Find where the given text appears and provide that cell's center as [x, y] coordinate. 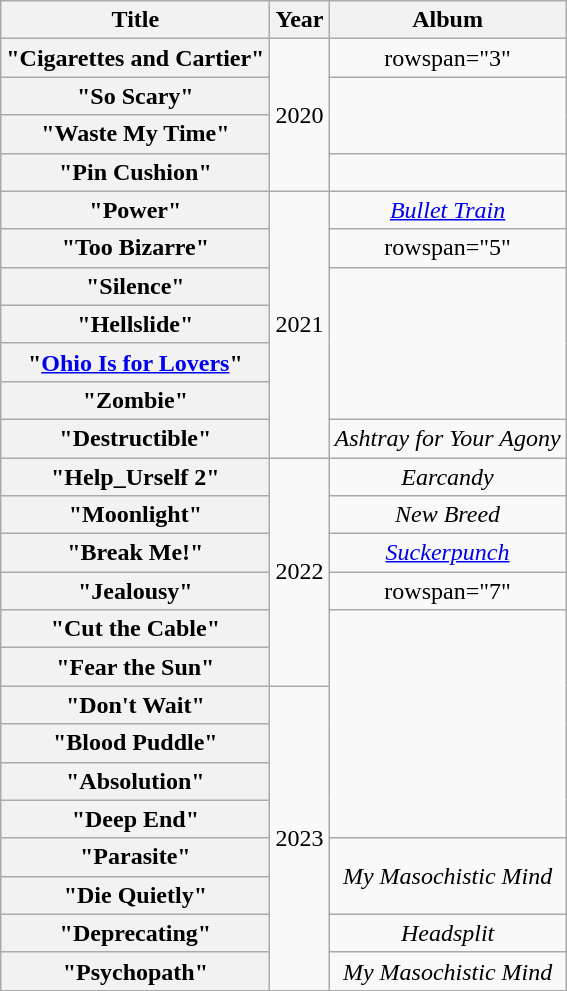
New Breed [448, 515]
"Too Bizarre" [136, 248]
Earcandy [448, 477]
Album [448, 20]
"Absolution" [136, 781]
rowspan="7" [448, 591]
"Power" [136, 210]
rowspan="5" [448, 248]
"Don't Wait" [136, 705]
"Cut the Cable" [136, 629]
Ashtray for Your Agony [448, 438]
"Deep End" [136, 819]
"Deprecating" [136, 933]
Headsplit [448, 933]
"Destructible" [136, 438]
"Silence" [136, 286]
2021 [300, 324]
"Jealousy" [136, 591]
2022 [300, 572]
Bullet Train [448, 210]
"Help_Urself 2" [136, 477]
2020 [300, 115]
"Zombie" [136, 400]
Suckerpunch [448, 553]
Year [300, 20]
"Moonlight" [136, 515]
"Die Quietly" [136, 895]
"Waste My Time" [136, 134]
Title [136, 20]
"Blood Puddle" [136, 743]
"Cigarettes and Cartier" [136, 58]
"Fear the Sun" [136, 667]
"Ohio Is for Lovers" [136, 362]
"Psychopath" [136, 971]
"So Scary" [136, 96]
"Break Me!" [136, 553]
"Hellslide" [136, 324]
"Pin Cushion" [136, 172]
rowspan="3" [448, 58]
"Parasite" [136, 857]
2023 [300, 838]
